Extract the (x, y) coordinate from the center of the cell holding the provided text.  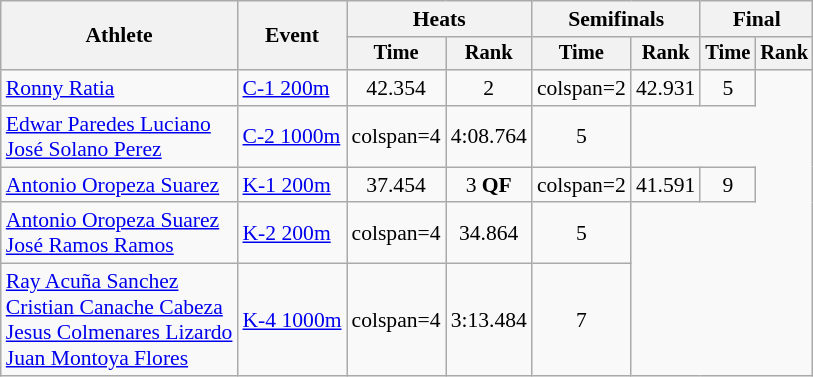
Event (292, 36)
3 QF (489, 185)
Antonio Oropeza Suarez (120, 185)
K-2 200m (292, 234)
9 (728, 185)
3:13.484 (489, 320)
41.591 (666, 185)
Ronny Ratia (120, 88)
7 (582, 320)
42.354 (396, 88)
Final (756, 19)
2 (489, 88)
Ray Acuña SanchezCristian Canache CabezaJesus Colmenares LizardoJuan Montoya Flores (120, 320)
37.454 (396, 185)
Antonio Oropeza SuarezJosé Ramos Ramos (120, 234)
K-1 200m (292, 185)
42.931 (666, 88)
34.864 (489, 234)
C-1 200m (292, 88)
K-4 1000m (292, 320)
Athlete (120, 36)
Semifinals (616, 19)
Edwar Paredes LucianoJosé Solano Perez (120, 136)
Heats (440, 19)
4:08.764 (489, 136)
C-2 1000m (292, 136)
